Output the [x, y] coordinate of the center of the cell containing the given text.  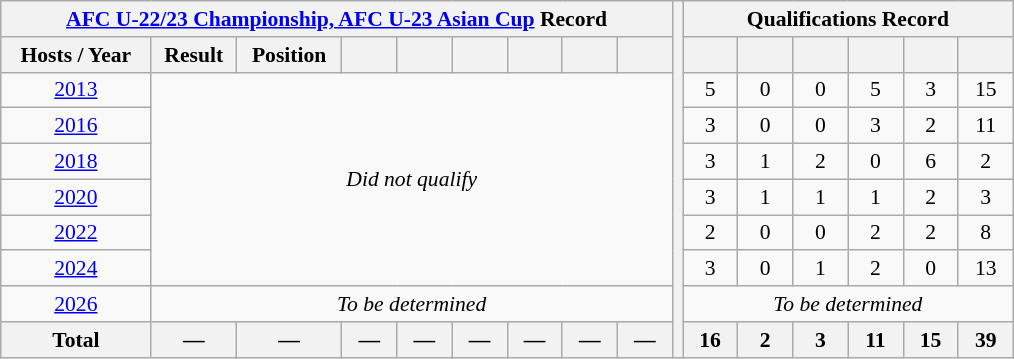
13 [986, 269]
2022 [76, 233]
6 [930, 162]
AFC U-22/23 Championship, AFC U-23 Asian Cup Record [337, 19]
Did not qualify [412, 179]
8 [986, 233]
2018 [76, 162]
Total [76, 340]
2020 [76, 197]
39 [986, 340]
2016 [76, 126]
2024 [76, 269]
Result [194, 55]
Hosts / Year [76, 55]
16 [710, 340]
2026 [76, 304]
2013 [76, 90]
Position [290, 55]
Qualifications Record [848, 19]
